Return the [x, y] coordinate for the center point of the cell that contains the specified text.  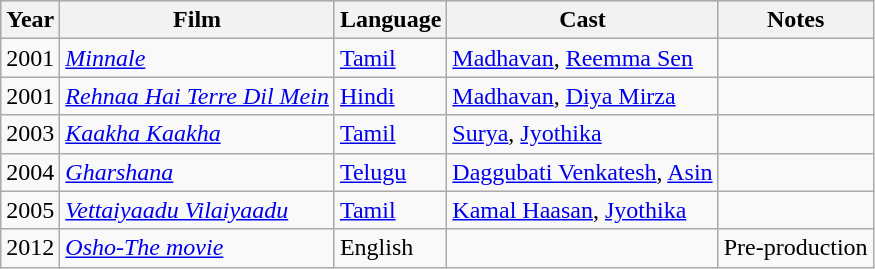
Kaakha Kaakha [198, 134]
Surya, Jyothika [582, 134]
Minnale [198, 58]
2003 [30, 134]
Gharshana [198, 172]
Film [198, 20]
Madhavan, Diya Mirza [582, 96]
English [390, 248]
2005 [30, 210]
Cast [582, 20]
Madhavan, Reemma Sen [582, 58]
Osho-The movie [198, 248]
Rehnaa Hai Terre Dil Mein [198, 96]
Hindi [390, 96]
Pre-production [796, 248]
Notes [796, 20]
2012 [30, 248]
Daggubati Venkatesh, Asin [582, 172]
Telugu [390, 172]
2004 [30, 172]
Language [390, 20]
Kamal Haasan, Jyothika [582, 210]
Year [30, 20]
Vettaiyaadu Vilaiyaadu [198, 210]
